Search for the cell housing the specified text and yield its [x, y] center coordinate. 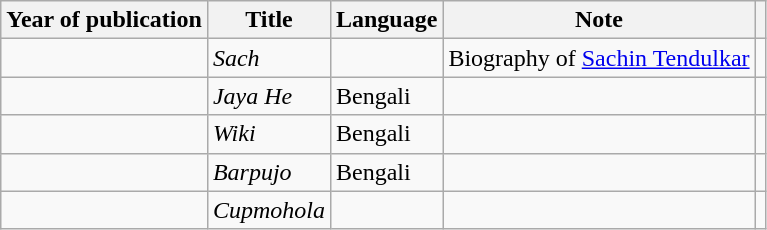
Barpujo [268, 172]
Cupmohola [268, 210]
Jaya He [268, 96]
Year of publication [104, 20]
Sach [268, 58]
Title [268, 20]
Language [386, 20]
Note [599, 20]
Biography of Sachin Tendulkar [599, 58]
Wiki [268, 134]
